Extract the (X, Y) coordinate from the center of the cell holding the provided text.  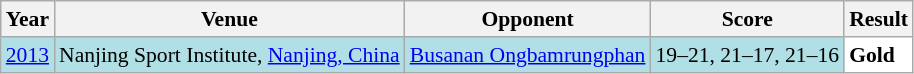
Gold (878, 55)
Year (28, 19)
Opponent (528, 19)
19–21, 21–17, 21–16 (747, 55)
2013 (28, 55)
Busanan Ongbamrungphan (528, 55)
Venue (230, 19)
Nanjing Sport Institute, Nanjing, China (230, 55)
Result (878, 19)
Score (747, 19)
